Return the (x, y) coordinate for the center point of the cell that contains the specified text.  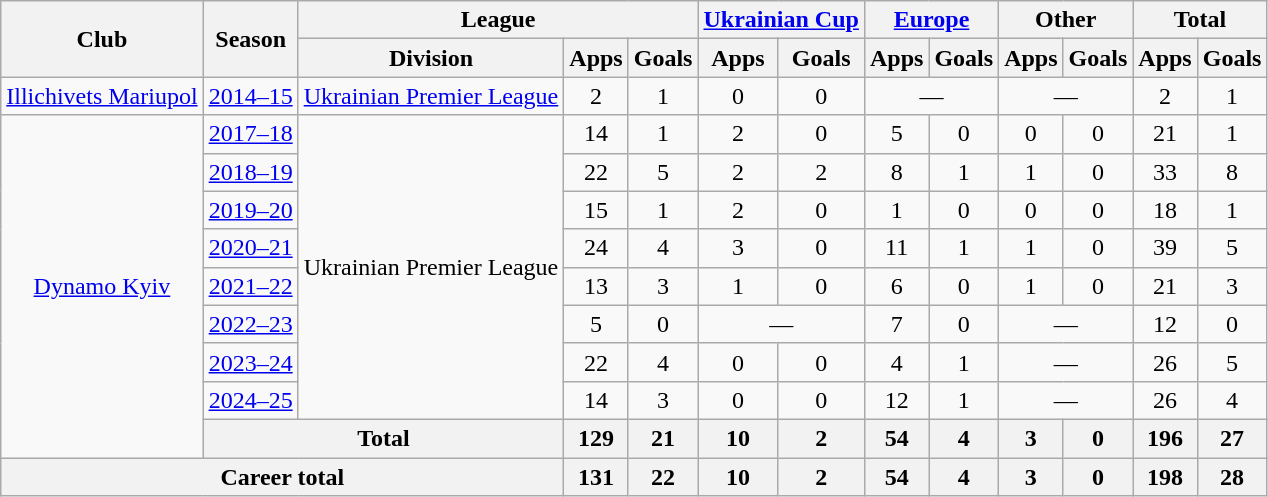
Club (102, 39)
2023–24 (250, 362)
33 (1165, 172)
Europe (931, 20)
39 (1165, 248)
28 (1232, 477)
2018–19 (250, 172)
2024–25 (250, 400)
Season (250, 39)
198 (1165, 477)
2019–20 (250, 210)
Illichivets Mariupol (102, 96)
27 (1232, 438)
Other (1066, 20)
11 (896, 248)
2014–15 (250, 96)
Dynamo Kyiv (102, 286)
131 (596, 477)
Ukrainian Cup (781, 20)
Division (431, 58)
15 (596, 210)
7 (896, 324)
6 (896, 286)
129 (596, 438)
24 (596, 248)
2020–21 (250, 248)
2017–18 (250, 134)
Career total (282, 477)
13 (596, 286)
196 (1165, 438)
2021–22 (250, 286)
League (498, 20)
2022–23 (250, 324)
18 (1165, 210)
